Detect which cell encompasses the target text, then output its [x, y] center coordinate. 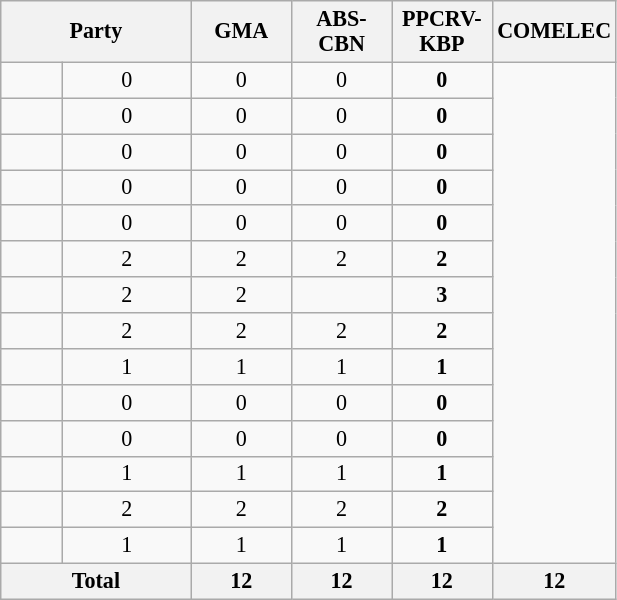
GMA [241, 30]
3 [442, 295]
COMELEC [554, 30]
Total [96, 581]
Party [96, 30]
PPCRV-KBP [442, 30]
ABS-CBN [341, 30]
